Scan for the cell matching the given text and deliver its [X, Y] coordinate at center. 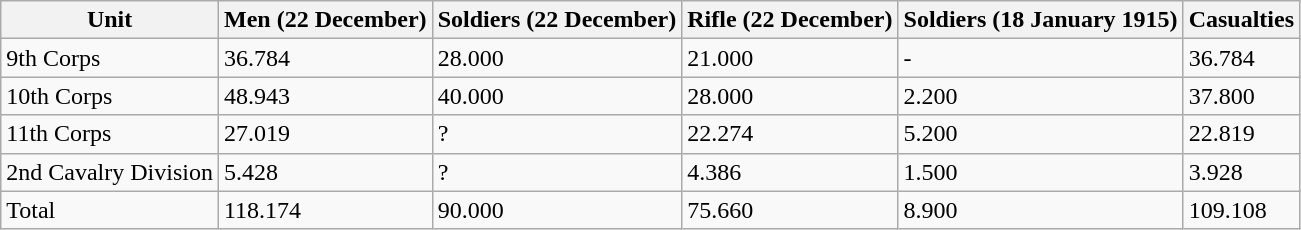
3.928 [1241, 172]
1.500 [1040, 172]
11th Corps [110, 134]
2.200 [1040, 96]
2nd Cavalry Division [110, 172]
40.000 [557, 96]
75.660 [790, 210]
Soldiers (18 January 1915) [1040, 20]
22.819 [1241, 134]
48.943 [325, 96]
5.428 [325, 172]
8.900 [1040, 210]
9th Corps [110, 58]
Total [110, 210]
Casualties [1241, 20]
10th Corps [110, 96]
- [1040, 58]
Soldiers (22 December) [557, 20]
37.800 [1241, 96]
5.200 [1040, 134]
Men (22 December) [325, 20]
90.000 [557, 210]
4.386 [790, 172]
Rifle (22 December) [790, 20]
27.019 [325, 134]
21.000 [790, 58]
22.274 [790, 134]
118.174 [325, 210]
Unit [110, 20]
109.108 [1241, 210]
